Locate the cell with the specified text and output its [X, Y] center coordinate. 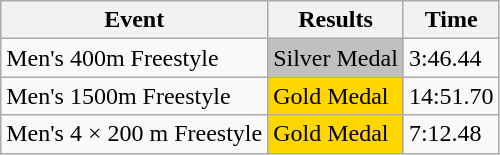
Men's 1500m Freestyle [134, 96]
7:12.48 [451, 134]
Silver Medal [336, 58]
Time [451, 20]
Men's 4 × 200 m Freestyle [134, 134]
Men's 400m Freestyle [134, 58]
Results [336, 20]
14:51.70 [451, 96]
3:46.44 [451, 58]
Event [134, 20]
